Capture the cell that displays the provided text and extract its [x, y] central coordinate. 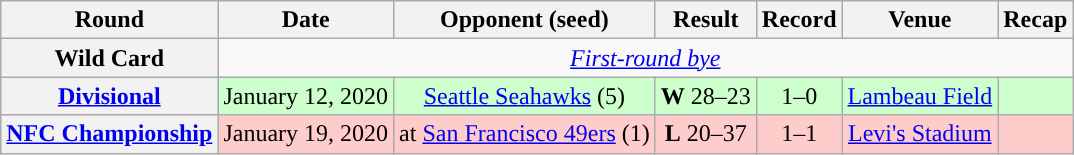
Round [110, 20]
Levi's Stadium [920, 134]
Opponent (seed) [525, 20]
First-round bye [646, 58]
Wild Card [110, 58]
Recap [1036, 20]
January 19, 2020 [306, 134]
W 28–23 [706, 96]
Date [306, 20]
Venue [920, 20]
L 20–37 [706, 134]
Seattle Seahawks (5) [525, 96]
at San Francisco 49ers (1) [525, 134]
Result [706, 20]
1–1 [799, 134]
Divisional [110, 96]
1–0 [799, 96]
Record [799, 20]
Lambeau Field [920, 96]
NFC Championship [110, 134]
January 12, 2020 [306, 96]
